Provide the [X, Y] coordinate of the cell's center where the given text is located.  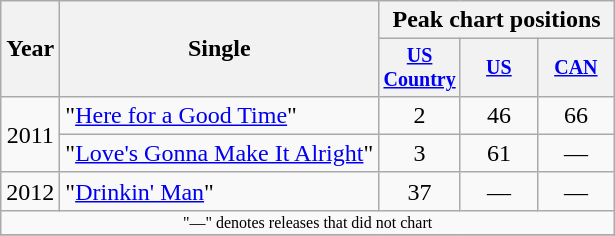
CAN [576, 68]
Year [30, 49]
Single [220, 49]
66 [576, 115]
2012 [30, 191]
US Country [420, 68]
2 [420, 115]
37 [420, 191]
US [498, 68]
Peak chart positions [497, 20]
"Here for a Good Time" [220, 115]
61 [498, 153]
"Drinkin' Man" [220, 191]
2011 [30, 134]
"—" denotes releases that did not chart [308, 222]
3 [420, 153]
46 [498, 115]
"Love's Gonna Make It Alright" [220, 153]
